Identify which cell holds the provided text, then report its [x, y] central coordinate. 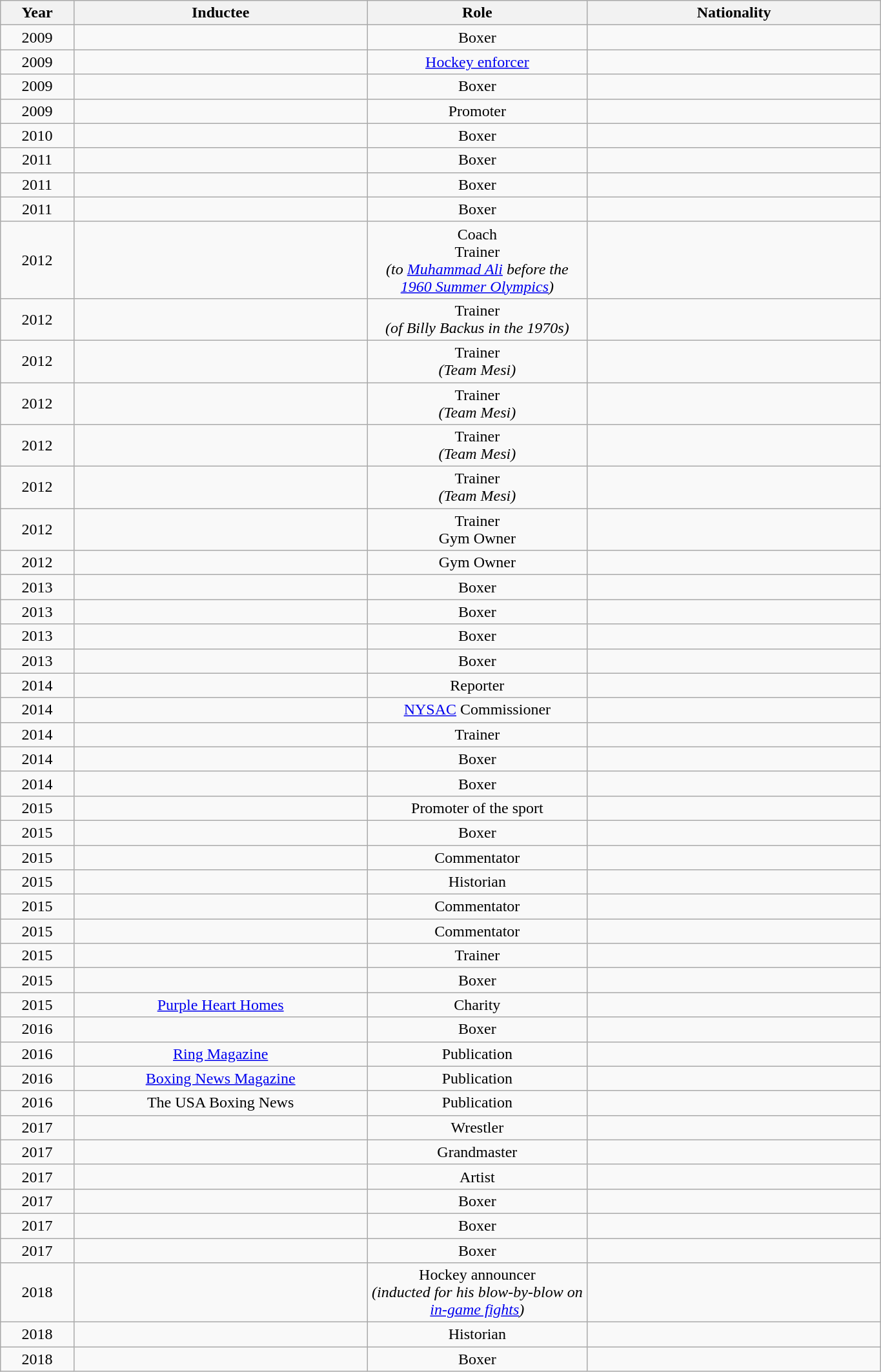
Artist [478, 1176]
Hockey enforcer [478, 62]
Promoter [478, 111]
Inductee [221, 13]
Charity [478, 1005]
Wrestler [478, 1127]
TrainerGym Owner [478, 529]
Ring Magazine [221, 1054]
The USA Boxing News [221, 1103]
2010 [37, 136]
Hockey announcer(inducted for his blow-by-blow on in-game fights) [478, 1293]
Purple Heart Homes [221, 1005]
CoachTrainer(to Muhammad Ali before the 1960 Summer Olympics) [478, 259]
Gym Owner [478, 563]
NYSAC Commissioner [478, 710]
Boxing News Magazine [221, 1078]
Grandmaster [478, 1152]
Role [478, 13]
Nationality [734, 13]
Trainer(of Billy Backus in the 1970s) [478, 319]
Promoter of the sport [478, 808]
Year [37, 13]
Reporter [478, 685]
